For the text-containing cell, return its midpoint in [X, Y] coordinate format. 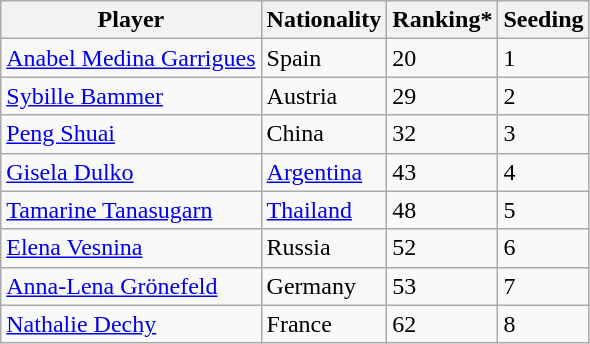
62 [442, 324]
Thailand [324, 210]
1 [544, 58]
Seeding [544, 20]
Russia [324, 248]
Argentina [324, 172]
Nationality [324, 20]
29 [442, 96]
Austria [324, 96]
32 [442, 134]
Peng Shuai [131, 134]
7 [544, 286]
Ranking* [442, 20]
Anabel Medina Garrigues [131, 58]
53 [442, 286]
48 [442, 210]
Nathalie Dechy [131, 324]
Elena Vesnina [131, 248]
Anna-Lena Grönefeld [131, 286]
2 [544, 96]
8 [544, 324]
43 [442, 172]
4 [544, 172]
Player [131, 20]
20 [442, 58]
France [324, 324]
3 [544, 134]
Germany [324, 286]
52 [442, 248]
Sybille Bammer [131, 96]
Gisela Dulko [131, 172]
Spain [324, 58]
5 [544, 210]
China [324, 134]
Tamarine Tanasugarn [131, 210]
6 [544, 248]
